Locate the cell with the specified text and output its [X, Y] center coordinate. 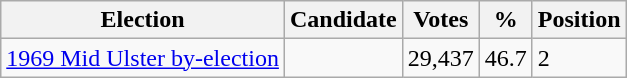
29,437 [440, 58]
2 [579, 58]
46.7 [506, 58]
% [506, 20]
Position [579, 20]
Candidate [343, 20]
Votes [440, 20]
1969 Mid Ulster by-election [143, 58]
Election [143, 20]
